Return [x, y] of the center of cell containing provided text 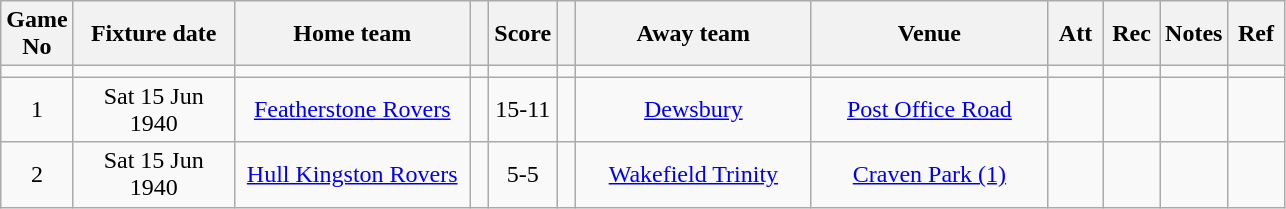
Wakefield Trinity [693, 174]
Venue [929, 34]
Score [523, 34]
Rec [1132, 34]
Featherstone Rovers [352, 110]
Fixture date [154, 34]
Att [1075, 34]
Post Office Road [929, 110]
15-11 [523, 110]
Ref [1256, 34]
Away team [693, 34]
Home team [352, 34]
Dewsbury [693, 110]
5-5 [523, 174]
Game No [37, 34]
Notes [1194, 34]
2 [37, 174]
Hull Kingston Rovers [352, 174]
1 [37, 110]
Craven Park (1) [929, 174]
